Identify which cell holds the provided text, then report its (x, y) central coordinate. 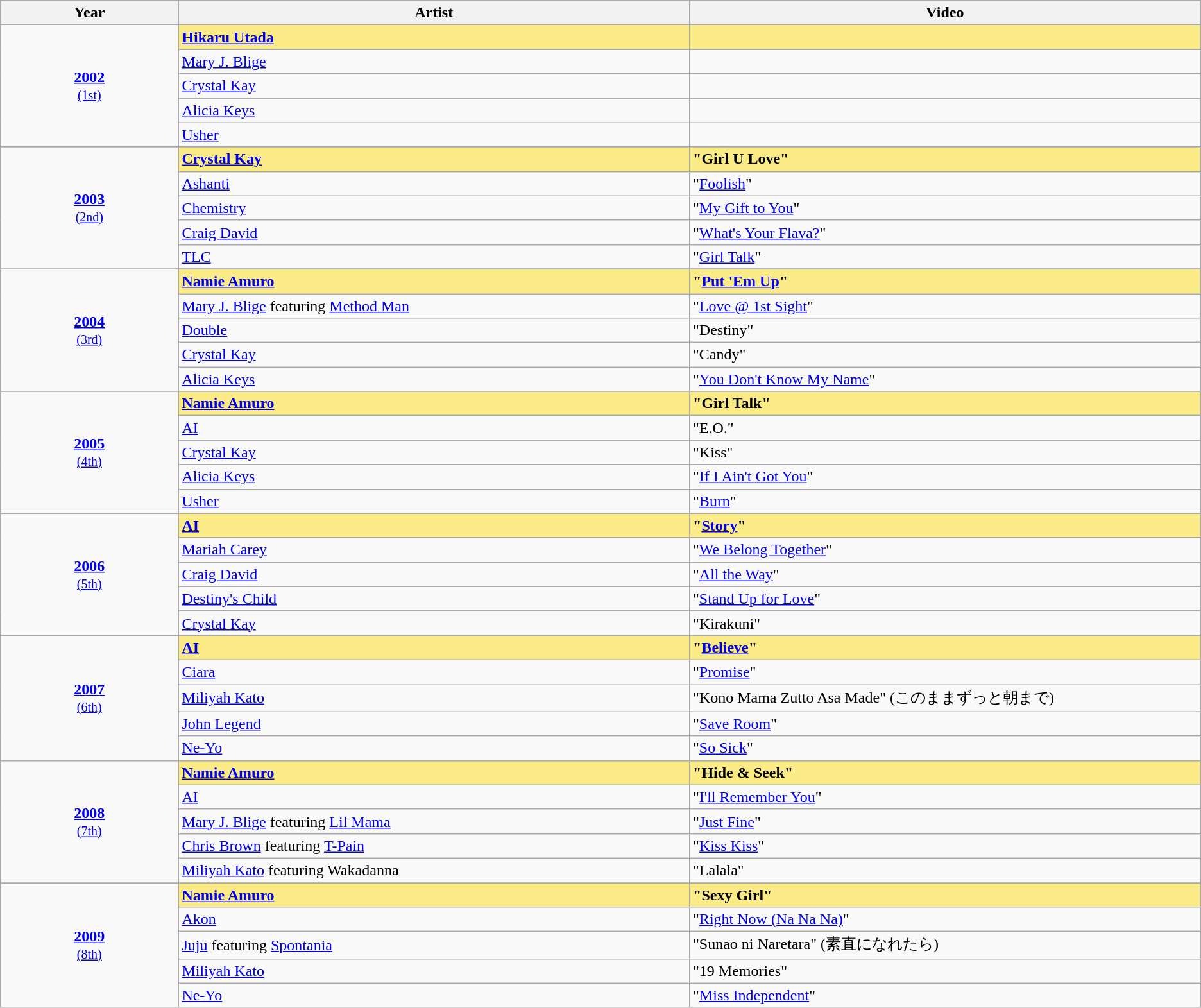
"Kirakuni" (946, 623)
2008(7th) (90, 821)
"Right Now (Na Na Na)" (946, 919)
Year (90, 13)
Destiny's Child (434, 599)
Mary J. Blige featuring Method Man (434, 306)
2003(2nd) (90, 208)
"Foolish" (946, 184)
2006(5th) (90, 574)
Akon (434, 919)
Miliyah Kato featuring Wakadanna (434, 870)
"Love @ 1st Sight" (946, 306)
"Burn" (946, 501)
"E.O." (946, 428)
"Kiss" (946, 452)
"Promise" (946, 672)
"Sexy Girl" (946, 895)
2004(3rd) (90, 330)
"We Belong Together" (946, 550)
Mariah Carey (434, 550)
"My Gift to You" (946, 208)
"Story" (946, 525)
"Kiss Kiss" (946, 846)
Juju featuring Spontania (434, 946)
John Legend (434, 724)
"If I Ain't Got You" (946, 477)
"Stand Up for Love" (946, 599)
"Lalala" (946, 870)
"Kono Mama Zutto Asa Made" (このままずっと朝まで) (946, 698)
2009(8th) (90, 946)
Video (946, 13)
"Just Fine" (946, 821)
"Miss Independent" (946, 995)
"So Sick" (946, 748)
2005(4th) (90, 452)
Chris Brown featuring T-Pain (434, 846)
"19 Memories" (946, 971)
"Hide & Seek" (946, 773)
TLC (434, 257)
"All the Way" (946, 574)
Double (434, 330)
"Girl U Love" (946, 159)
"Save Room" (946, 724)
2007(6th) (90, 698)
"Put 'Em Up" (946, 281)
"Destiny" (946, 330)
"You Don't Know My Name" (946, 379)
Mary J. Blige featuring Lil Mama (434, 821)
"What's Your Flava?" (946, 232)
Ciara (434, 672)
"Candy" (946, 355)
Artist (434, 13)
Ashanti (434, 184)
Chemistry (434, 208)
Hikaru Utada (434, 37)
"I'll Remember You" (946, 797)
"Sunao ni Naretara" (素直になれたら) (946, 946)
Mary J. Blige (434, 62)
"Believe" (946, 647)
2002(1st) (90, 86)
